Capture the cell that displays the provided text and extract its (X, Y) central coordinate. 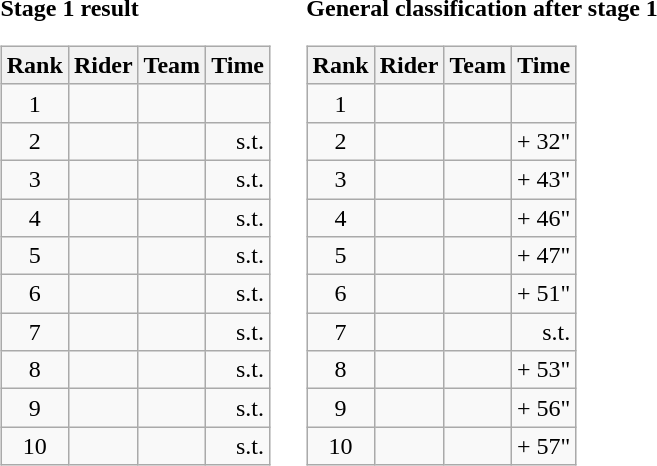
+ 51" (543, 294)
+ 56" (543, 408)
+ 53" (543, 370)
+ 32" (543, 141)
+ 46" (543, 217)
+ 47" (543, 256)
+ 43" (543, 179)
+ 57" (543, 446)
